Pinpoint the cell where the given text exists, returning its [x, y] midpoint coordinate. 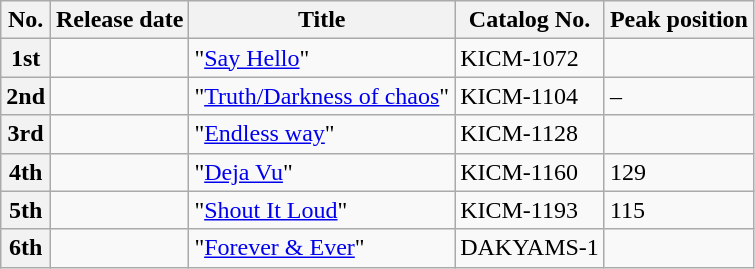
129 [678, 172]
"Truth/Darkness of chaos" [322, 96]
3rd [26, 134]
Title [322, 20]
6th [26, 248]
4th [26, 172]
1st [26, 58]
"Endless way" [322, 134]
"Forever & Ever" [322, 248]
– [678, 96]
KICM-1104 [530, 96]
Peak position [678, 20]
KICM-1072 [530, 58]
KICM-1160 [530, 172]
2nd [26, 96]
Catalog No. [530, 20]
KICM-1128 [530, 134]
"Say Hello" [322, 58]
"Shout It Loud" [322, 210]
115 [678, 210]
"Deja Vu" [322, 172]
5th [26, 210]
Release date [120, 20]
No. [26, 20]
DAKYAMS-1 [530, 248]
KICM-1193 [530, 210]
